Return (x, y) of the center of cell containing provided text 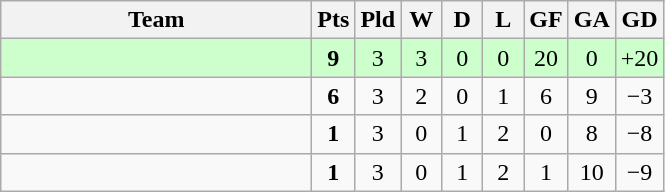
GA (592, 20)
Pts (334, 20)
D (462, 20)
−8 (640, 134)
L (504, 20)
Pld (378, 20)
8 (592, 134)
−3 (640, 96)
+20 (640, 58)
GD (640, 20)
10 (592, 172)
20 (546, 58)
Team (156, 20)
W (422, 20)
−9 (640, 172)
GF (546, 20)
